Determine the (x, y) coordinate at the center of the cell enclosing the given text.  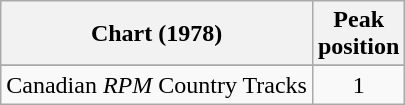
Chart (1978) (157, 34)
Peakposition (358, 34)
Canadian RPM Country Tracks (157, 85)
1 (358, 85)
